For the text-containing cell, return its midpoint in [x, y] coordinate format. 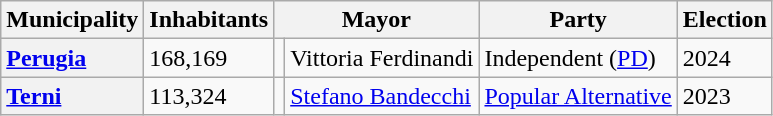
Election [724, 20]
2024 [724, 58]
Municipality [72, 20]
Stefano Bandecchi [382, 96]
Terni [72, 96]
Perugia [72, 58]
2023 [724, 96]
168,169 [209, 58]
Party [578, 20]
Popular Alternative [578, 96]
Vittoria Ferdinandi [382, 58]
113,324 [209, 96]
Independent (PD) [578, 58]
Inhabitants [209, 20]
Mayor [376, 20]
